Find where the given text appears and provide that cell's center as (x, y) coordinate. 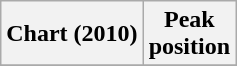
Chart (2010) (72, 34)
Peakposition (189, 34)
